Search for the cell housing the specified text and yield its [x, y] center coordinate. 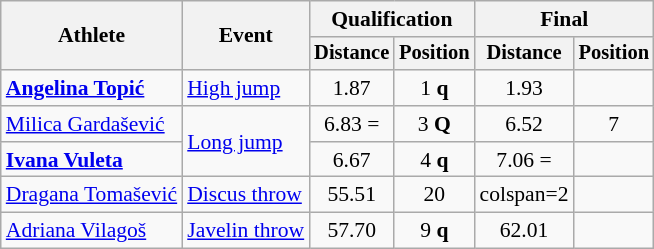
20 [434, 195]
4 q [434, 160]
Event [246, 36]
Athlete [92, 36]
Adriana Vilagoš [92, 231]
57.70 [352, 231]
7.06 = [524, 160]
6.83 = [352, 124]
1.93 [524, 88]
Javelin throw [246, 231]
High jump [246, 88]
colspan=2 [524, 195]
Milica Gardašević [92, 124]
Discus throw [246, 195]
Angelina Topić [92, 88]
6.52 [524, 124]
Ivana Vuleta [92, 160]
Final [564, 19]
7 [614, 124]
62.01 [524, 231]
Dragana Tomašević [92, 195]
55.51 [352, 195]
Long jump [246, 142]
3 Q [434, 124]
6.67 [352, 160]
1.87 [352, 88]
1 q [434, 88]
Qualification [392, 19]
9 q [434, 231]
